Provide the [x, y] coordinate of the cell's center where the given text is located.  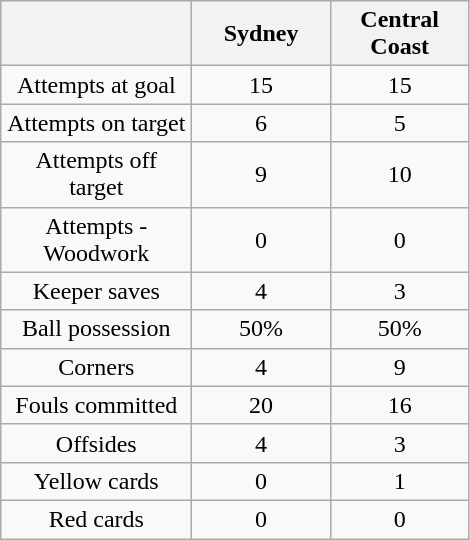
Attempts off target [96, 174]
1 [400, 481]
Corners [96, 367]
Yellow cards [96, 481]
Red cards [96, 519]
Fouls committed [96, 405]
5 [400, 123]
Keeper saves [96, 291]
10 [400, 174]
Offsides [96, 443]
20 [262, 405]
Attempts at goal [96, 85]
6 [262, 123]
Attempts - Woodwork [96, 240]
Attempts on target [96, 123]
Sydney [262, 34]
16 [400, 405]
Central Coast [400, 34]
Ball possession [96, 329]
